Return (x, y) of the center of cell containing provided text 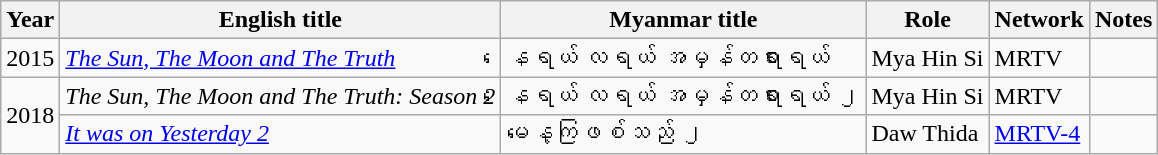
Role (928, 20)
2018 (30, 115)
Notes (1123, 20)
The Sun, The Moon and The Truth: Season 2 (280, 96)
နေရယ် လရယ် အမှန်တရားရယ် ၂ (684, 96)
The Sun, The Moon and The Truth (280, 58)
2015 (30, 58)
It was on Yesterday 2 (280, 134)
နေရယ် လရယ် အမှန်တရားရယ် (684, 58)
Myanmar title (684, 20)
Network (1039, 20)
Year (30, 20)
MRTV-4 (1039, 134)
မနေ့ကဖြစ်သည် ၂ (684, 134)
Daw Thida (928, 134)
English title (280, 20)
